Output the (X, Y) coordinate of the center of the cell containing the given text.  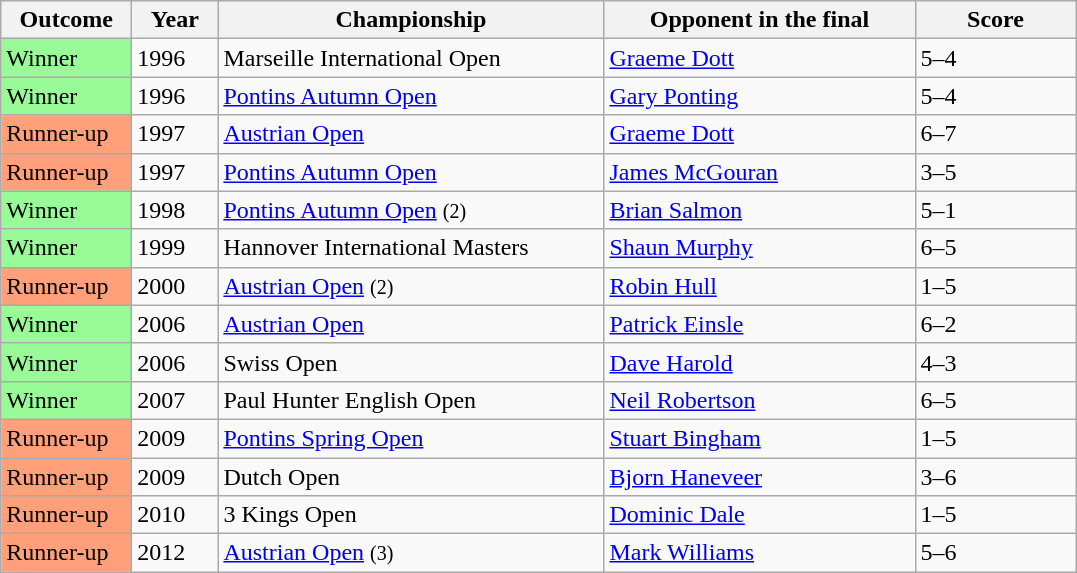
Score (996, 20)
Dave Harold (760, 362)
5–1 (996, 210)
Outcome (66, 20)
3–5 (996, 172)
Hannover International Masters (411, 248)
Mark Williams (760, 553)
Pontins Spring Open (411, 438)
1999 (175, 248)
2000 (175, 286)
Neil Robertson (760, 400)
5–6 (996, 553)
Dominic Dale (760, 515)
2007 (175, 400)
Opponent in the final (760, 20)
Shaun Murphy (760, 248)
Paul Hunter English Open (411, 400)
Stuart Bingham (760, 438)
Austrian Open (3) (411, 553)
3 Kings Open (411, 515)
1998 (175, 210)
Gary Ponting (760, 96)
4–3 (996, 362)
Patrick Einsle (760, 324)
3–6 (996, 477)
2010 (175, 515)
Brian Salmon (760, 210)
Swiss Open (411, 362)
James McGouran (760, 172)
Austrian Open (2) (411, 286)
Robin Hull (760, 286)
Pontins Autumn Open (2) (411, 210)
Year (175, 20)
Bjorn Haneveer (760, 477)
6–7 (996, 134)
Marseille International Open (411, 58)
6–2 (996, 324)
Dutch Open (411, 477)
2012 (175, 553)
Championship (411, 20)
